Detect which cell encompasses the target text, then output its (x, y) center coordinate. 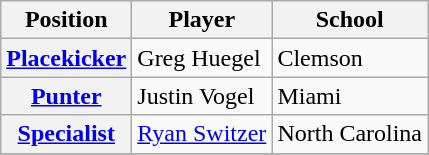
School (350, 20)
North Carolina (350, 134)
Player (202, 20)
Placekicker (66, 58)
Ryan Switzer (202, 134)
Justin Vogel (202, 96)
Punter (66, 96)
Greg Huegel (202, 58)
Miami (350, 96)
Position (66, 20)
Specialist (66, 134)
Clemson (350, 58)
